Extract the [x, y] coordinate from the center of the cell holding the provided text.  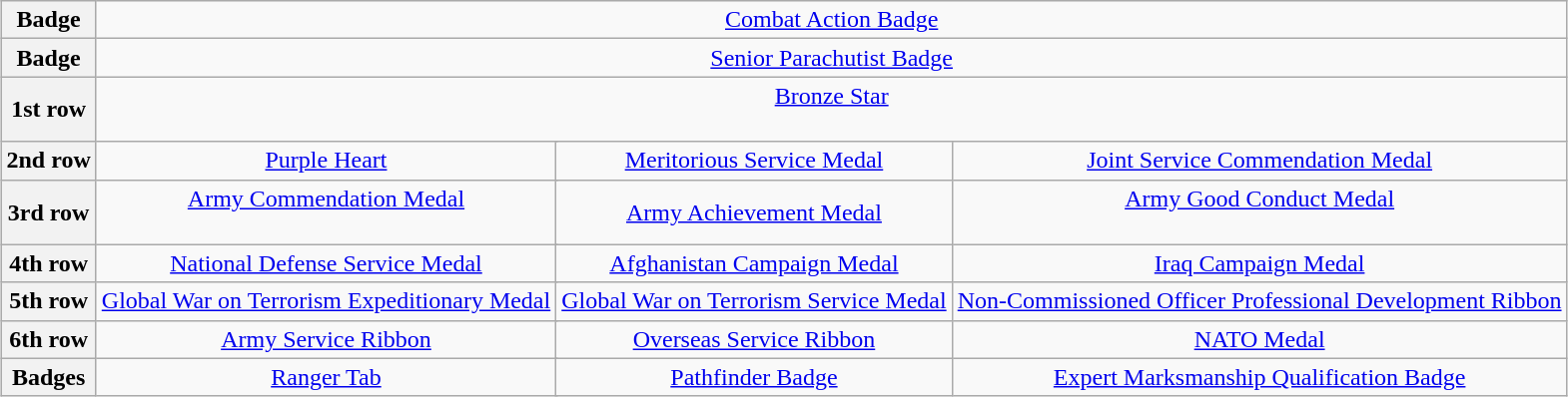
Overseas Service Ribbon [754, 339]
Expert Marksmanship Qualification Badge [1259, 377]
1st row [48, 110]
Army Commendation Medal [326, 211]
National Defense Service Medal [326, 263]
3rd row [48, 211]
2nd row [48, 161]
Iraq Campaign Medal [1259, 263]
Army Service Ribbon [326, 339]
Ranger Tab [326, 377]
Global War on Terrorism Service Medal [754, 301]
Non-Commissioned Officer Professional Development Ribbon [1259, 301]
Global War on Terrorism Expeditionary Medal [326, 301]
Army Achievement Medal [754, 211]
Senior Parachutist Badge [831, 58]
Combat Action Badge [831, 20]
6th row [48, 339]
Badges [48, 377]
Purple Heart [326, 161]
NATO Medal [1259, 339]
Meritorious Service Medal [754, 161]
4th row [48, 263]
Afghanistan Campaign Medal [754, 263]
Joint Service Commendation Medal [1259, 161]
5th row [48, 301]
Army Good Conduct Medal [1259, 211]
Bronze Star [831, 110]
Pathfinder Badge [754, 377]
